Search for the cell housing the specified text and yield its [x, y] center coordinate. 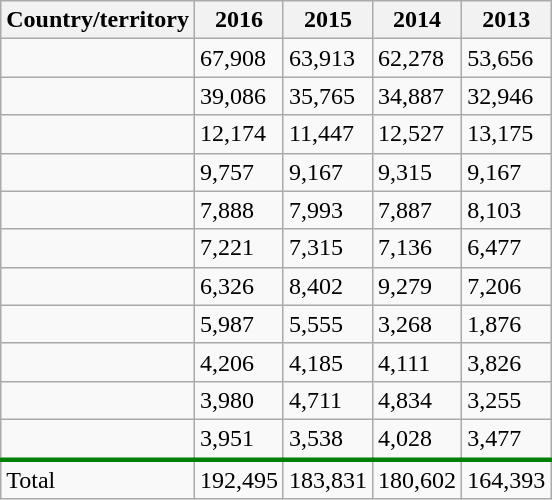
34,887 [418, 96]
32,946 [506, 96]
3,255 [506, 400]
5,987 [238, 324]
2016 [238, 20]
4,711 [328, 400]
9,315 [418, 172]
7,315 [328, 248]
180,602 [418, 479]
3,268 [418, 324]
12,174 [238, 134]
35,765 [328, 96]
4,111 [418, 362]
4,206 [238, 362]
3,538 [328, 439]
63,913 [328, 58]
164,393 [506, 479]
7,993 [328, 210]
9,279 [418, 286]
3,477 [506, 439]
4,028 [418, 439]
8,402 [328, 286]
1,876 [506, 324]
4,834 [418, 400]
7,887 [418, 210]
5,555 [328, 324]
6,477 [506, 248]
3,951 [238, 439]
12,527 [418, 134]
2015 [328, 20]
7,136 [418, 248]
13,175 [506, 134]
192,495 [238, 479]
9,757 [238, 172]
67,908 [238, 58]
11,447 [328, 134]
2014 [418, 20]
7,206 [506, 286]
Country/territory [98, 20]
62,278 [418, 58]
7,221 [238, 248]
4,185 [328, 362]
6,326 [238, 286]
3,826 [506, 362]
183,831 [328, 479]
Total [98, 479]
3,980 [238, 400]
7,888 [238, 210]
53,656 [506, 58]
39,086 [238, 96]
2013 [506, 20]
8,103 [506, 210]
